Pinpoint the cell where the given text exists, returning its (x, y) midpoint coordinate. 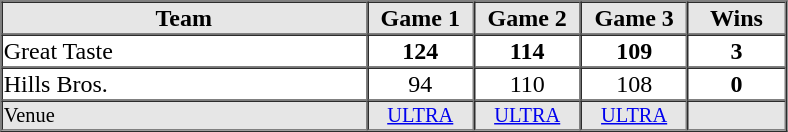
108 (634, 84)
114 (528, 50)
110 (528, 84)
Venue (184, 115)
109 (634, 50)
Game 1 (420, 18)
Game 3 (634, 18)
94 (420, 84)
124 (420, 50)
Game 2 (528, 18)
Great Taste (184, 50)
Hills Bros. (184, 84)
0 (737, 84)
3 (737, 50)
Team (184, 18)
Wins (737, 18)
